Provide the (x, y) coordinate of the cell's center where the given text is located.  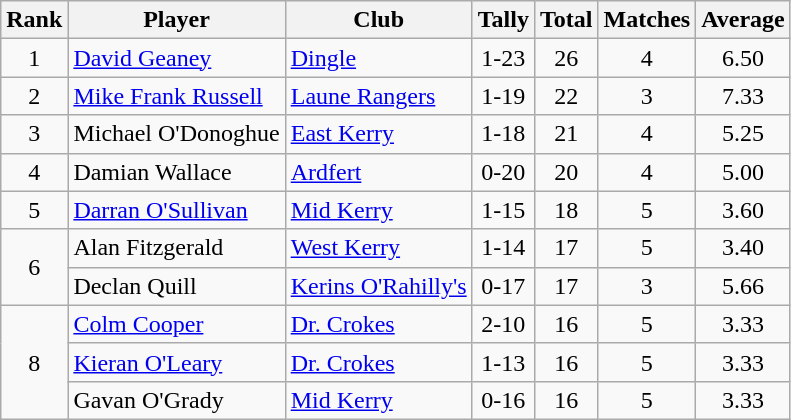
1 (34, 58)
5.25 (744, 134)
David Geaney (176, 58)
Total (566, 20)
20 (566, 172)
5.66 (744, 286)
5.00 (744, 172)
1-19 (503, 96)
Ardfert (378, 172)
Colm Cooper (176, 324)
1-18 (503, 134)
Rank (34, 20)
2-10 (503, 324)
Kerins O'Rahilly's (378, 286)
18 (566, 210)
0-17 (503, 286)
Tally (503, 20)
Average (744, 20)
3.60 (744, 210)
6 (34, 267)
Player (176, 20)
Alan Fitzgerald (176, 248)
East Kerry (378, 134)
0-20 (503, 172)
1-23 (503, 58)
7.33 (744, 96)
1-15 (503, 210)
Club (378, 20)
1-13 (503, 362)
Laune Rangers (378, 96)
Kieran O'Leary (176, 362)
21 (566, 134)
1-14 (503, 248)
Gavan O'Grady (176, 400)
Matches (647, 20)
West Kerry (378, 248)
8 (34, 362)
Michael O'Donoghue (176, 134)
2 (34, 96)
6.50 (744, 58)
Declan Quill (176, 286)
26 (566, 58)
Damian Wallace (176, 172)
3.40 (744, 248)
22 (566, 96)
0-16 (503, 400)
Darran O'Sullivan (176, 210)
Dingle (378, 58)
Mike Frank Russell (176, 96)
